Search for the cell housing the specified text and yield its (x, y) center coordinate. 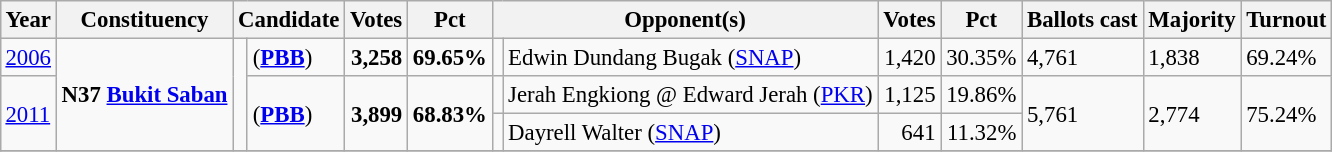
Jerah Engkiong @ Edward Jerah (PKR) (690, 95)
2011 (28, 114)
1,420 (910, 57)
641 (910, 133)
Dayrell Walter (SNAP) (690, 133)
1,125 (910, 95)
4,761 (1082, 57)
75.24% (1286, 114)
2,774 (1192, 114)
3,258 (376, 57)
Edwin Dundang Bugak (SNAP) (690, 57)
11.32% (982, 133)
Candidate (289, 20)
Turnout (1286, 20)
Majority (1192, 20)
30.35% (982, 57)
19.86% (982, 95)
69.24% (1286, 57)
Year (28, 20)
5,761 (1082, 114)
1,838 (1192, 57)
N37 Bukit Saban (144, 94)
Ballots cast (1082, 20)
2006 (28, 57)
Constituency (144, 20)
3,899 (376, 114)
Opponent(s) (685, 20)
69.65% (450, 57)
68.83% (450, 114)
